Detect which cell encompasses the target text, then output its [x, y] center coordinate. 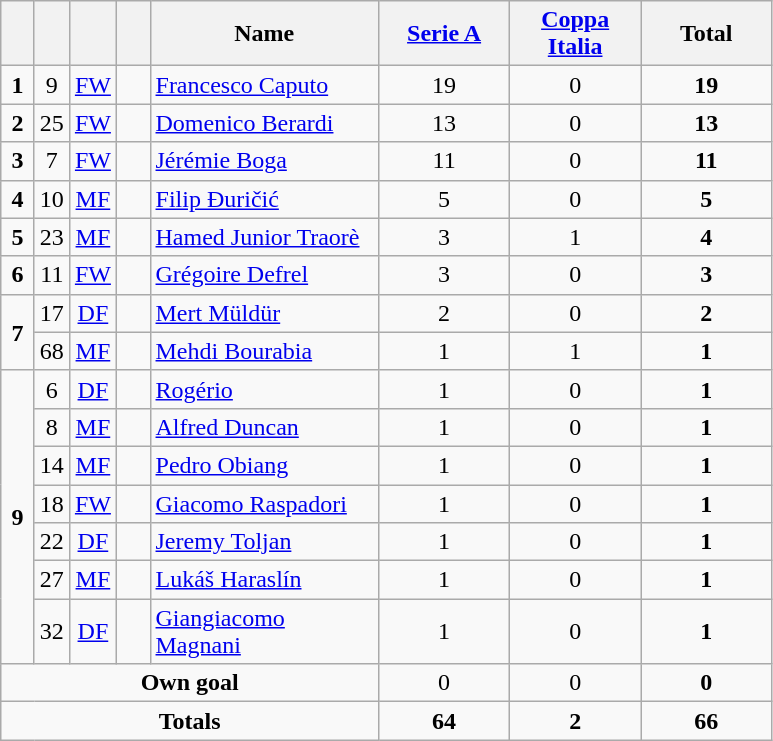
Total [706, 34]
Mert Müldür [264, 313]
18 [52, 503]
14 [52, 465]
Own goal [190, 683]
Coppa Italia [576, 34]
17 [52, 313]
Jérémie Boga [264, 161]
22 [52, 542]
Grégoire Defrel [264, 275]
23 [52, 237]
Filip Đuričić [264, 199]
Lukáš Haraslín [264, 580]
Pedro Obiang [264, 465]
Giangiacomo Magnani [264, 632]
Rogério [264, 389]
10 [52, 199]
66 [706, 721]
Jeremy Toljan [264, 542]
32 [52, 632]
Name [264, 34]
8 [52, 427]
Mehdi Bourabia [264, 351]
27 [52, 580]
64 [444, 721]
Alfred Duncan [264, 427]
Totals [190, 721]
Giacomo Raspadori [264, 503]
Domenico Berardi [264, 123]
Serie A [444, 34]
68 [52, 351]
Hamed Junior Traorè [264, 237]
Francesco Caputo [264, 85]
25 [52, 123]
